Detect which cell encompasses the target text, then output its (x, y) center coordinate. 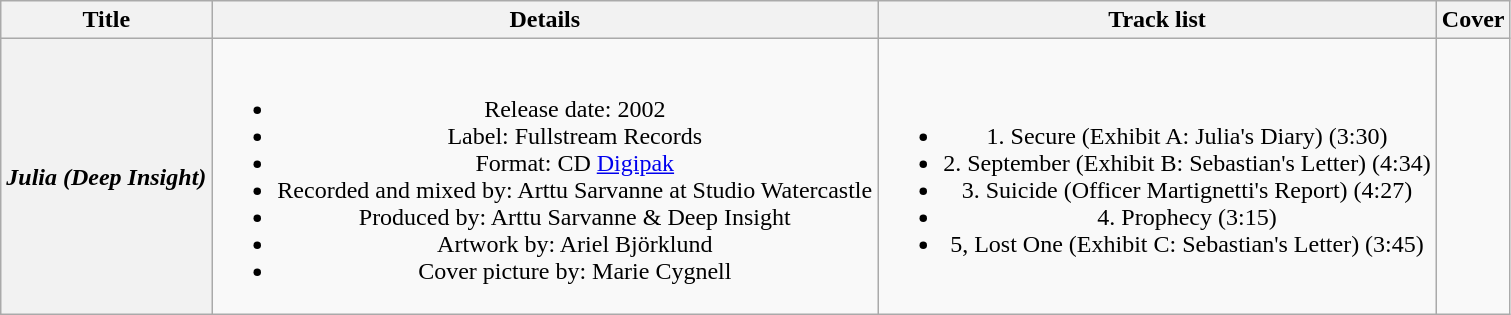
Julia (Deep Insight) (106, 176)
Title (106, 20)
Cover (1473, 20)
Details (545, 20)
Track list (1158, 20)
